From the cell containing the given text, extract its center point as [X, Y] coordinate. 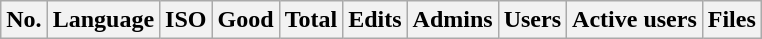
Language [103, 20]
No. [24, 20]
Active users [635, 20]
Users [532, 20]
ISO [186, 20]
Files [732, 20]
Good [246, 20]
Total [311, 20]
Edits [375, 20]
Admins [452, 20]
